Output the [x, y] coordinate of the center of the cell containing the given text.  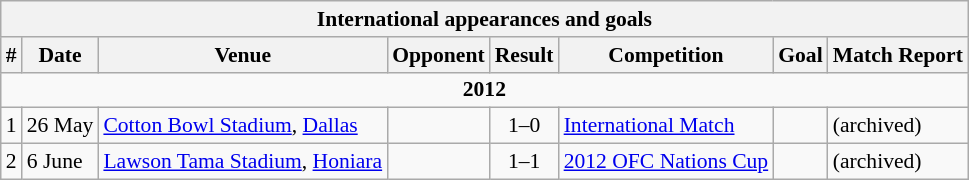
International Match [666, 126]
1–1 [524, 162]
Result [524, 55]
2012 OFC Nations Cup [666, 162]
1 [12, 126]
Opponent [438, 55]
6 June [60, 162]
2 [12, 162]
Goal [800, 55]
International appearances and goals [484, 19]
1–0 [524, 126]
26 May [60, 126]
Cotton Bowl Stadium, Dallas [242, 126]
Competition [666, 55]
2012 [484, 90]
Lawson Tama Stadium, Honiara [242, 162]
Match Report [898, 55]
Venue [242, 55]
Date [60, 55]
# [12, 55]
